Scan for the cell matching the given text and deliver its [X, Y] coordinate at center. 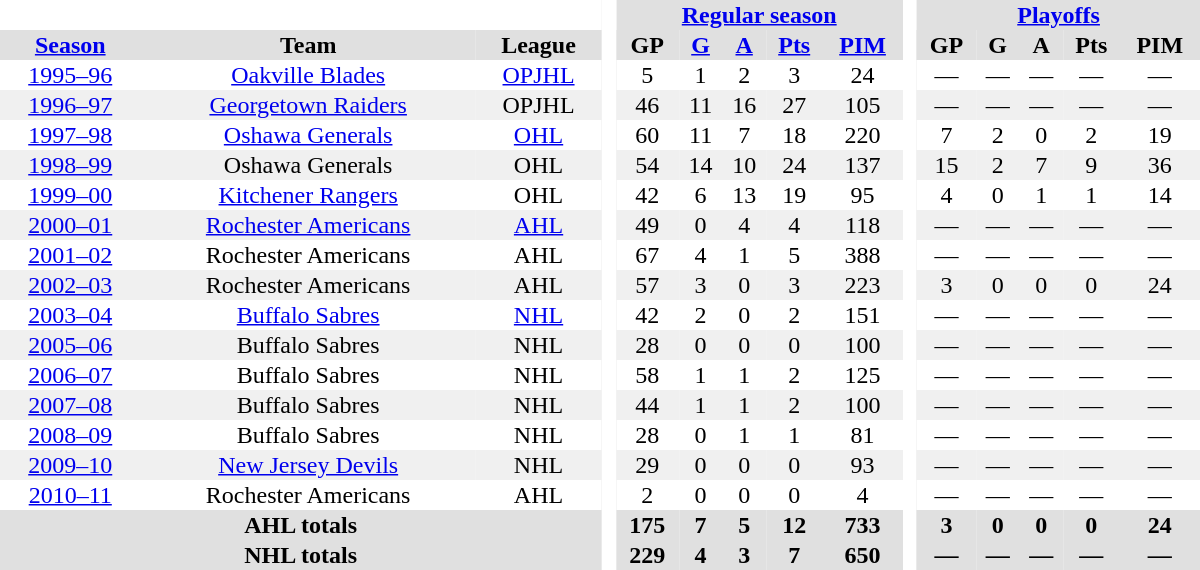
18 [794, 135]
NHL totals [300, 555]
Season [70, 45]
League [538, 45]
AHL totals [300, 525]
12 [794, 525]
175 [648, 525]
2006–07 [70, 375]
36 [1160, 165]
1998–99 [70, 165]
Regular season [760, 15]
93 [862, 465]
2002–03 [70, 285]
44 [648, 405]
9 [1092, 165]
27 [794, 105]
Team [308, 45]
1999–00 [70, 195]
54 [648, 165]
229 [648, 555]
1997–98 [70, 135]
57 [648, 285]
29 [648, 465]
2001–02 [70, 255]
650 [862, 555]
New Jersey Devils [308, 465]
733 [862, 525]
2000–01 [70, 225]
2007–08 [70, 405]
Oakville Blades [308, 75]
105 [862, 105]
15 [946, 165]
6 [701, 195]
16 [744, 105]
137 [862, 165]
67 [648, 255]
151 [862, 315]
1995–96 [70, 75]
60 [648, 135]
1996–97 [70, 105]
2008–09 [70, 435]
2005–06 [70, 345]
2009–10 [70, 465]
81 [862, 435]
49 [648, 225]
125 [862, 375]
58 [648, 375]
2003–04 [70, 315]
2010–11 [70, 495]
388 [862, 255]
13 [744, 195]
46 [648, 105]
220 [862, 135]
Kitchener Rangers [308, 195]
10 [744, 165]
Georgetown Raiders [308, 105]
223 [862, 285]
95 [862, 195]
118 [862, 225]
Playoffs [1058, 15]
